Capture the cell that displays the provided text and extract its (x, y) central coordinate. 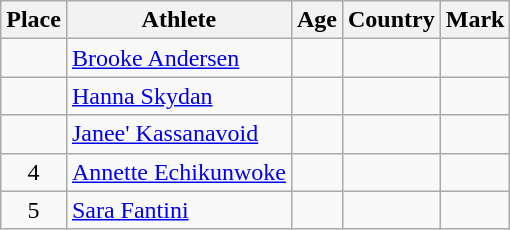
Sara Fantini (178, 210)
Brooke Andersen (178, 58)
Annette Echikunwoke (178, 172)
Mark (475, 20)
5 (34, 210)
Age (316, 20)
Place (34, 20)
4 (34, 172)
Athlete (178, 20)
Hanna Skydan (178, 96)
Janee' Kassanavoid (178, 134)
Country (391, 20)
